Determine the (X, Y) coordinate at the center of the cell enclosing the given text.  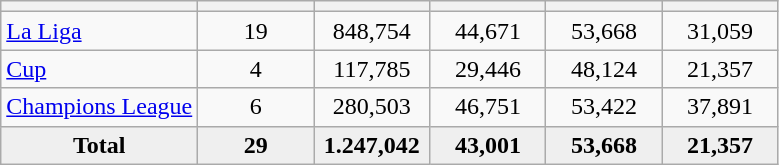
1.247,042 (372, 145)
19 (256, 31)
Cup (100, 69)
48,124 (604, 69)
53,422 (604, 107)
4 (256, 69)
Total (100, 145)
Champions League (100, 107)
29,446 (488, 69)
46,751 (488, 107)
848,754 (372, 31)
31,059 (720, 31)
44,671 (488, 31)
6 (256, 107)
43,001 (488, 145)
117,785 (372, 69)
280,503 (372, 107)
La Liga (100, 31)
29 (256, 145)
37,891 (720, 107)
